From the cell containing the given text, extract its center point as [x, y] coordinate. 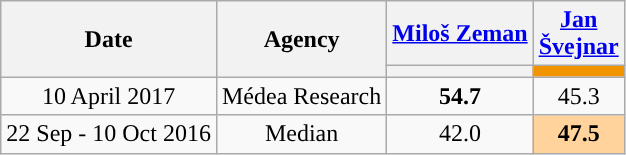
Jan Švejnar [578, 34]
Date [109, 39]
Médea Research [301, 96]
47.5 [578, 134]
10 April 2017 [109, 96]
42.0 [460, 134]
Agency [301, 39]
54.7 [460, 96]
22 Sep - 10 Oct 2016 [109, 134]
Miloš Zeman [460, 34]
45.3 [578, 96]
Median [301, 134]
